Capture the cell that displays the provided text and extract its [X, Y] central coordinate. 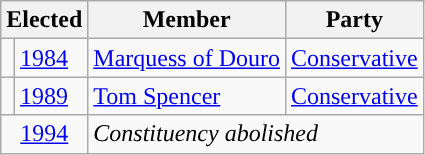
Tom Spencer [187, 96]
Elected [44, 20]
1984 [50, 58]
1989 [50, 96]
Constituency abolished [256, 134]
Party [354, 20]
Member [187, 20]
1994 [44, 134]
Marquess of Douro [187, 58]
